For the text-containing cell, return its midpoint in (x, y) coordinate format. 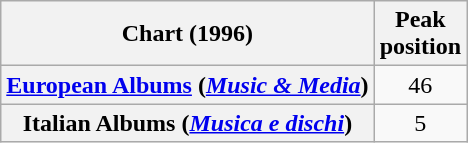
European Albums (Music & Media) (188, 85)
Italian Albums (Musica e dischi) (188, 123)
46 (420, 85)
Chart (1996) (188, 34)
5 (420, 123)
Peakposition (420, 34)
